Return [x, y] of the center of cell containing provided text 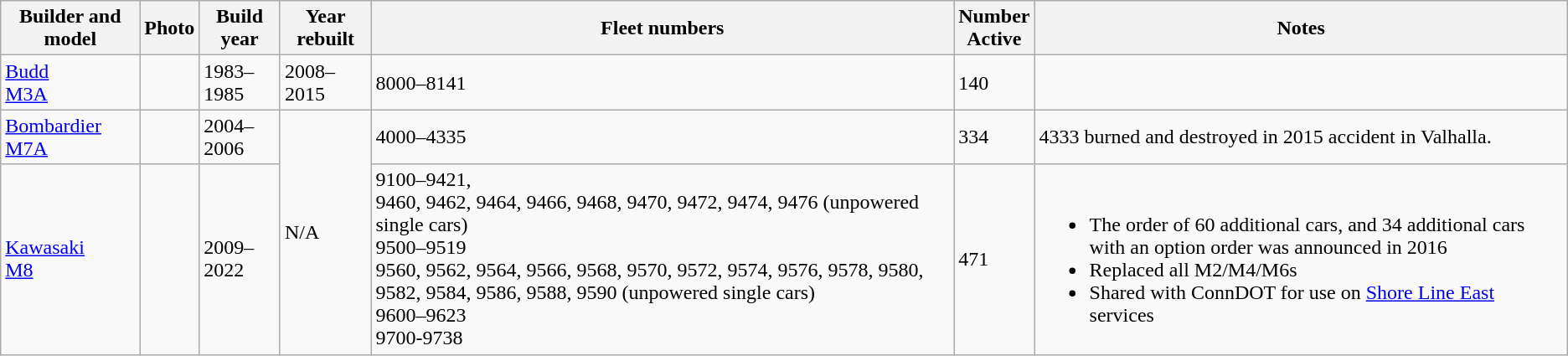
Builder and model [70, 28]
Notes [1301, 28]
4333 burned and destroyed in 2015 accident in Valhalla. [1301, 137]
Year rebuilt [325, 28]
471 [994, 260]
Fleet numbers [663, 28]
NumberActive [994, 28]
8000–8141 [663, 82]
BuddM3A [70, 82]
4000–4335 [663, 137]
1983–1985 [240, 82]
2009–2022 [240, 260]
N/A [325, 232]
Buildyear [240, 28]
KawasakiM8 [70, 260]
Photo [169, 28]
2004–2006 [240, 137]
140 [994, 82]
2008–2015 [325, 82]
334 [994, 137]
BombardierM7A [70, 137]
